Return [x, y] of the center of cell containing provided text 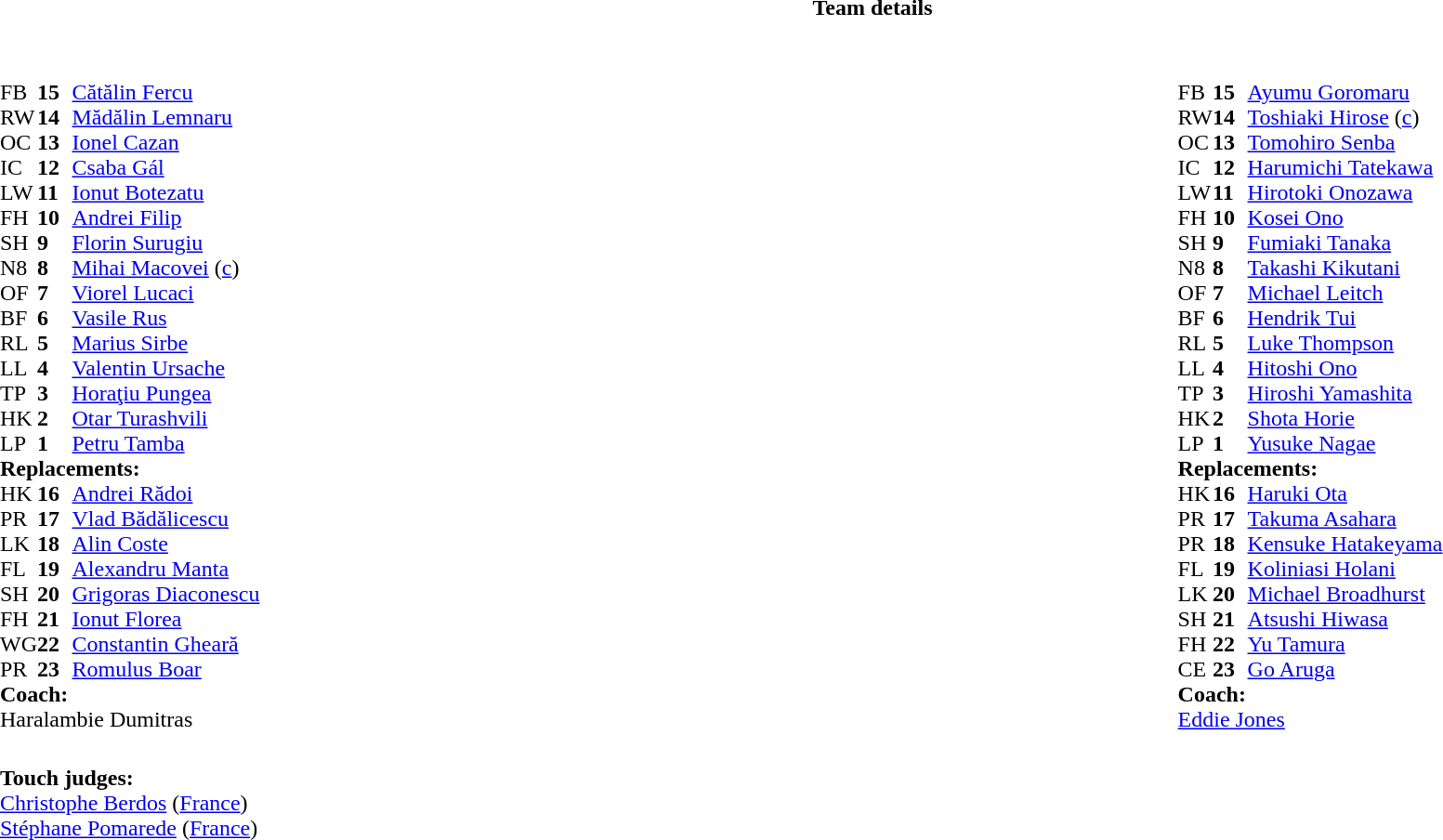
Otar Turashvili [165, 418]
Koliniasi Holani [1345, 569]
Shota Horie [1345, 418]
Yu Tamura [1345, 645]
Alin Coste [165, 545]
Hiroshi Yamashita [1345, 394]
Vasile Rus [165, 318]
Hitoshi Ono [1345, 368]
Marius Sirbe [165, 344]
Andrei Filip [165, 217]
Alexandru Manta [165, 569]
Takashi Kikutani [1345, 268]
Romulus Boar [165, 669]
Go Aruga [1345, 669]
Cătălin Fercu [165, 93]
Ionut Florea [165, 619]
Horaţiu Pungea [165, 394]
Ionel Cazan [165, 143]
Kensuke Hatakeyama [1345, 545]
Hirotoki Onozawa [1345, 193]
Mădălin Lemnaru [165, 117]
Yusuke Nagae [1345, 444]
Michael Broadhurst [1345, 595]
Michael Leitch [1345, 294]
Csaba Gál [165, 167]
Constantin Gheară [165, 645]
Florin Surugiu [165, 243]
Toshiaki Hirose (c) [1345, 117]
Ayumu Goromaru [1345, 93]
Haralambie Dumitras [130, 719]
Fumiaki Tanaka [1345, 243]
Haruki Ota [1345, 494]
Tomohiro Senba [1345, 143]
WG [19, 645]
Takuma Asahara [1345, 518]
Andrei Rădoi [165, 494]
Ionut Botezatu [165, 193]
Eddie Jones [1310, 719]
Atsushi Hiwasa [1345, 619]
Grigoras Diaconescu [165, 595]
Vlad Bădălicescu [165, 518]
CE [1196, 669]
Kosei Ono [1345, 217]
Valentin Ursache [165, 368]
Mihai Macovei (c) [165, 268]
Luke Thompson [1345, 344]
Viorel Lucaci [165, 294]
Harumichi Tatekawa [1345, 167]
Petru Tamba [165, 444]
Hendrik Tui [1345, 318]
